Capture the cell that displays the provided text and extract its (X, Y) central coordinate. 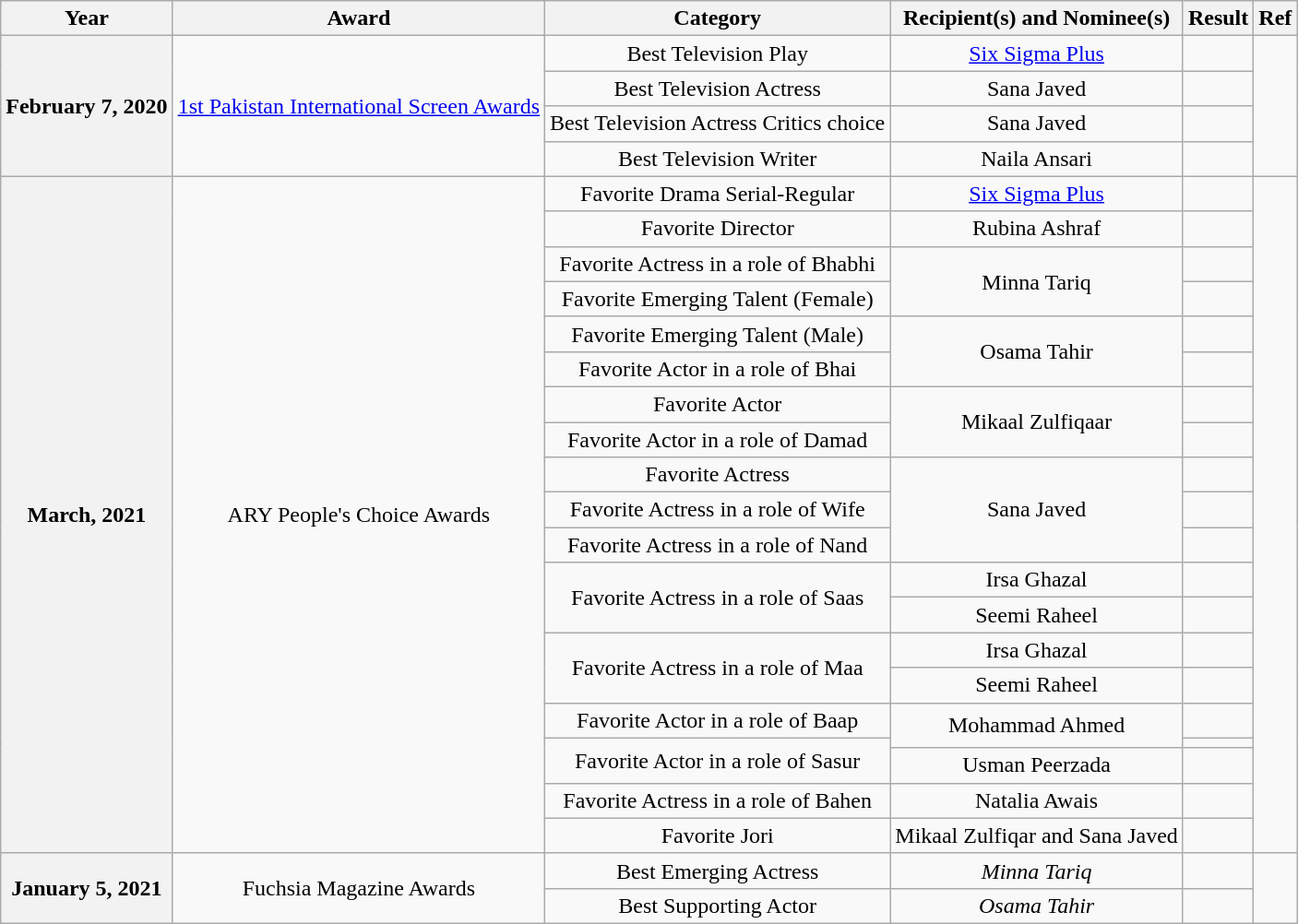
Favorite Jori (718, 835)
Best Television Actress (718, 89)
January 5, 2021 (87, 888)
Best Emerging Actress (718, 871)
Result (1218, 18)
Favorite Actress in a role of Bahen (718, 800)
Naila Ansari (1037, 159)
Ref (1275, 18)
Award (358, 18)
Favorite Actress in a role of Maa (718, 668)
Favorite Actress in a role of Bhabhi (718, 264)
Favorite Actor in a role of Sasur (718, 760)
Favorite Emerging Talent (Female) (718, 299)
Natalia Awais (1037, 800)
Favorite Actor in a role of Damad (718, 440)
Fuchsia Magazine Awards (358, 888)
ARY People's Choice Awards (358, 515)
Favorite Actor in a role of Baap (718, 720)
Best Television Play (718, 53)
Favorite Actress (718, 475)
Best Supporting Actor (718, 906)
Favorite Actress in a role of Saas (718, 598)
Best Television Writer (718, 159)
Favorite Drama Serial-Regular (718, 194)
Favorite Actress in a role of Wife (718, 510)
Mikaal Zulfiqar and Sana Javed (1037, 835)
Mohammad Ahmed (1037, 725)
Mikaal Zulfiqaar (1037, 421)
Category (718, 18)
Usman Peerzada (1037, 765)
Favorite Actor (718, 404)
Best Television Actress Critics choice (718, 124)
Favorite Director (718, 229)
February 7, 2020 (87, 106)
Year (87, 18)
March, 2021 (87, 515)
Favorite Actor in a role of Bhai (718, 369)
Recipient(s) and Nominee(s) (1037, 18)
Favorite Emerging Talent (Male) (718, 334)
Rubina Ashraf (1037, 229)
Favorite Actress in a role of Nand (718, 545)
1st Pakistan International Screen Awards (358, 106)
